Output the [x, y] coordinate of the center of the cell containing the given text.  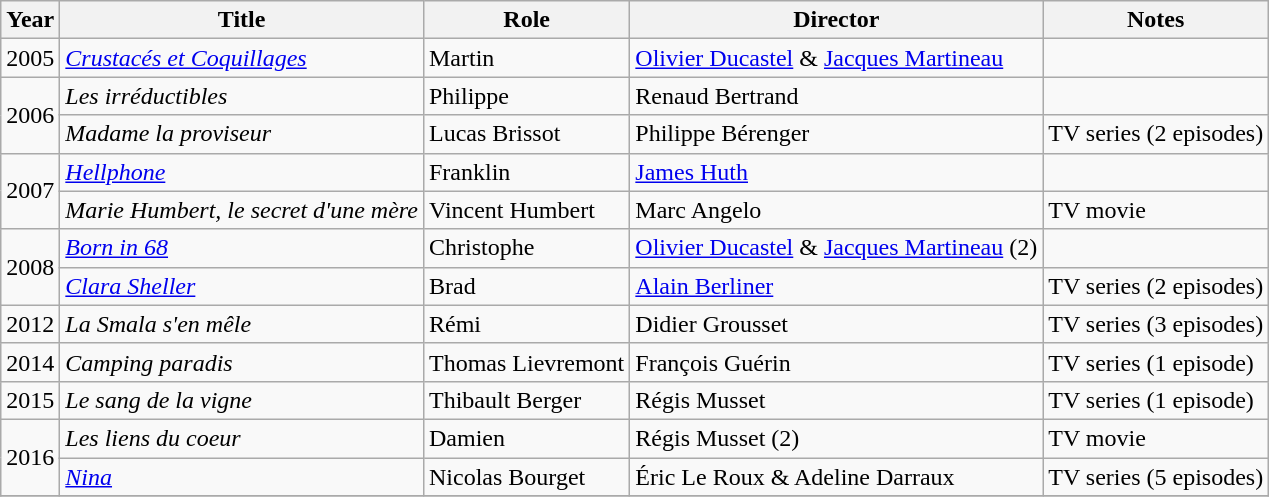
François Guérin [836, 362]
Hellphone [242, 172]
La Smala s'en mêle [242, 324]
Nicolas Bourget [526, 477]
Notes [1156, 20]
Damien [526, 438]
Les liens du coeur [242, 438]
Thomas Lievremont [526, 362]
2014 [30, 362]
Nina [242, 477]
Madame la proviseur [242, 134]
2007 [30, 191]
Role [526, 20]
Born in 68 [242, 248]
Lucas Brissot [526, 134]
Vincent Humbert [526, 210]
Martin [526, 58]
2005 [30, 58]
Brad [526, 286]
TV series (5 episodes) [1156, 477]
Olivier Ducastel & Jacques Martineau [836, 58]
Renaud Bertrand [836, 96]
Philippe [526, 96]
2012 [30, 324]
2006 [30, 115]
Marc Angelo [836, 210]
Éric Le Roux & Adeline Darraux [836, 477]
Marie Humbert, le secret d'une mère [242, 210]
Philippe Bérenger [836, 134]
Camping paradis [242, 362]
Les irréductibles [242, 96]
James Huth [836, 172]
TV series (3 episodes) [1156, 324]
2016 [30, 457]
Thibault Berger [526, 400]
Title [242, 20]
Alain Berliner [836, 286]
Christophe [526, 248]
Year [30, 20]
Le sang de la vigne [242, 400]
Rémi [526, 324]
Olivier Ducastel & Jacques Martineau (2) [836, 248]
Franklin [526, 172]
2008 [30, 267]
Clara Sheller [242, 286]
Didier Grousset [836, 324]
2015 [30, 400]
Director [836, 20]
Crustacés et Coquillages [242, 58]
Régis Musset (2) [836, 438]
Régis Musset [836, 400]
